Locate the cell with the specified text and output its (x, y) center coordinate. 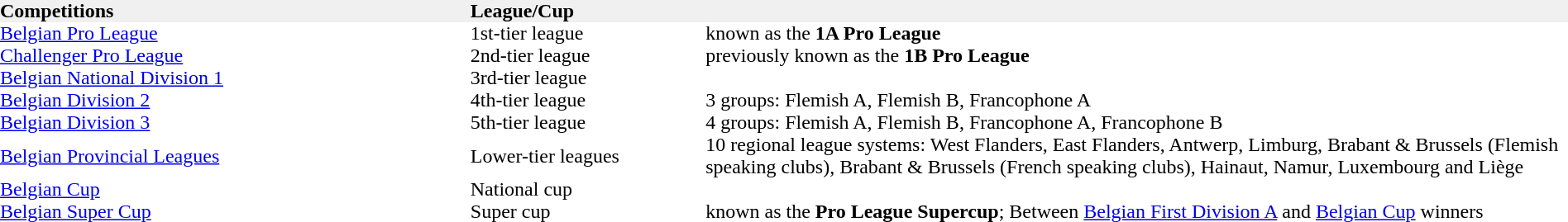
Belgian Pro League (235, 33)
Belgian Division 2 (235, 101)
3 groups: Flemish A, Flemish B, Francophone A (1136, 101)
League/Cup (588, 12)
National cup (588, 190)
2nd-tier league (588, 56)
4 groups: Flemish A, Flemish B, Francophone A, Francophone B (1136, 122)
Lower-tier leagues (588, 156)
Belgian Provincial Leagues (235, 156)
known as the 1A Pro League (1136, 33)
Competitions (235, 12)
Challenger Pro League (235, 56)
3rd-tier league (588, 78)
Belgian Division 3 (235, 122)
previously known as the 1B Pro League (1136, 56)
1st-tier league (588, 33)
4th-tier league (588, 101)
5th-tier league (588, 122)
Belgian National Division 1 (235, 78)
Belgian Cup (235, 190)
